Locate the cell with the specified text and output its [x, y] center coordinate. 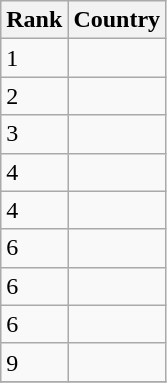
3 [34, 134]
Country [117, 20]
Rank [34, 20]
2 [34, 96]
9 [34, 362]
1 [34, 58]
